Provide the [X, Y] coordinate of the cell's center where the given text is located.  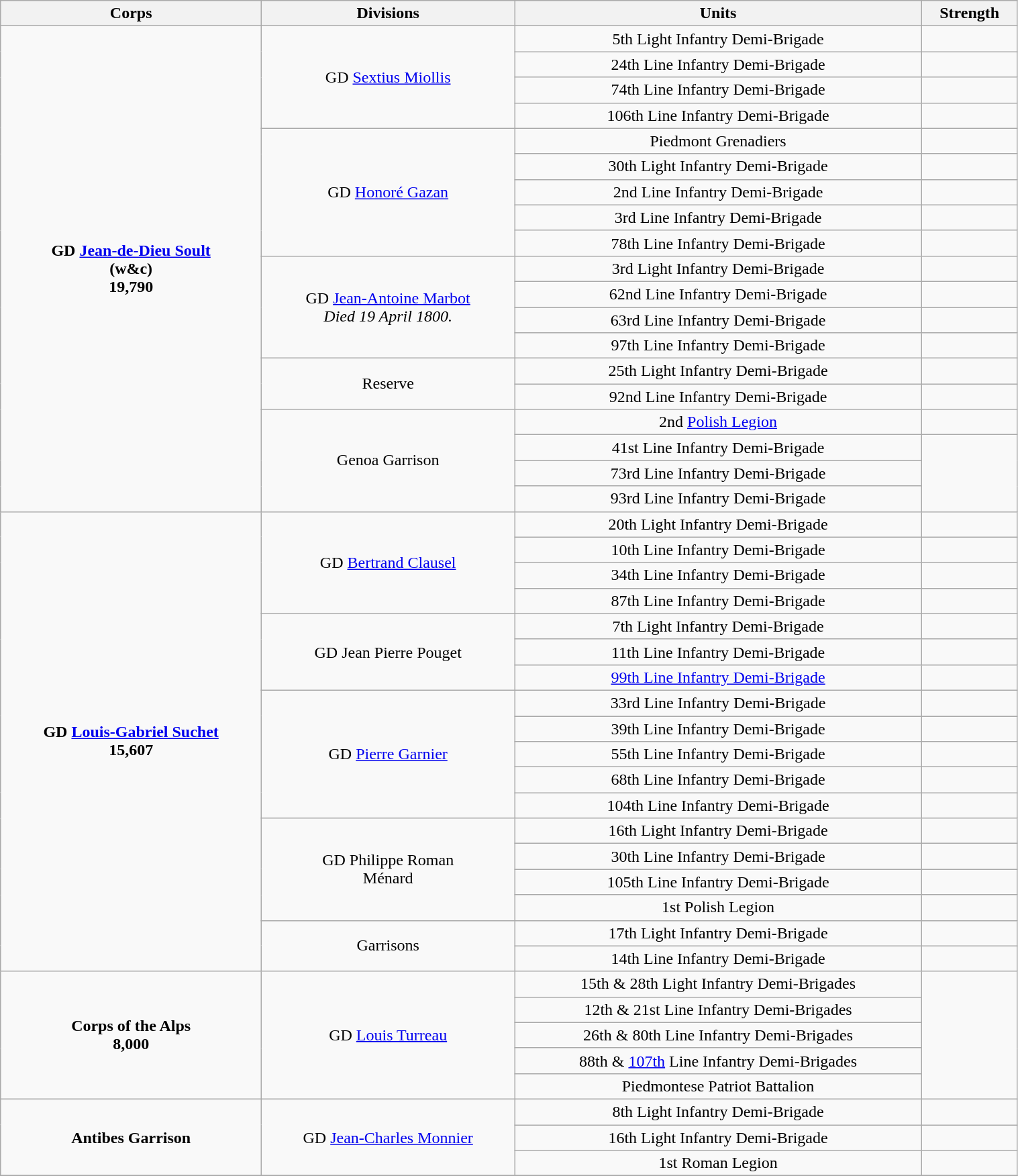
25th Light Infantry Demi-Brigade [718, 371]
3rd Light Infantry Demi-Brigade [718, 268]
15th & 28th Light Infantry Demi-Brigades [718, 984]
GD Jean Pierre Pouget [388, 652]
39th Line Infantry Demi-Brigade [718, 728]
63rd Line Infantry Demi-Brigade [718, 320]
97th Line Infantry Demi-Brigade [718, 346]
Units [718, 13]
1st Roman Legion [718, 1163]
GD Pierre Garnier [388, 754]
5th Light Infantry Demi-Brigade [718, 39]
26th & 80th Line Infantry Demi-Brigades [718, 1035]
Corps [132, 13]
2nd Polish Legion [718, 422]
73rd Line Infantry Demi-Brigade [718, 473]
104th Line Infantry Demi-Brigade [718, 805]
Corps of the Alps8,000 [132, 1035]
Reserve [388, 384]
88th & 107th Line Infantry Demi-Brigades [718, 1061]
68th Line Infantry Demi-Brigade [718, 780]
8th Light Infantry Demi-Brigade [718, 1112]
7th Light Infantry Demi-Brigade [718, 626]
GD Jean-Charles Monnier [388, 1137]
Strength [969, 13]
106th Line Infantry Demi-Brigade [718, 115]
34th Line Infantry Demi-Brigade [718, 575]
99th Line Infantry Demi-Brigade [718, 677]
GD Jean-Antoine MarbotDied 19 April 1800. [388, 307]
10th Line Infantry Demi-Brigade [718, 550]
24th Line Infantry Demi-Brigade [718, 64]
41st Line Infantry Demi-Brigade [718, 448]
30th Line Infantry Demi-Brigade [718, 856]
Piedmontese Patriot Battalion [718, 1086]
33rd Line Infantry Demi-Brigade [718, 703]
11th Line Infantry Demi-Brigade [718, 652]
Garrisons [388, 946]
14th Line Infantry Demi-Brigade [718, 959]
Piedmont Grenadiers [718, 141]
Antibes Garrison [132, 1137]
GD Louis Turreau [388, 1035]
GD Bertrand Clausel [388, 562]
2nd Line Infantry Demi-Brigade [718, 192]
12th & 21st Line Infantry Demi-Brigades [718, 1010]
GD Sextius Miollis [388, 77]
17th Light Infantry Demi-Brigade [718, 933]
55th Line Infantry Demi-Brigade [718, 754]
30th Light Infantry Demi-Brigade [718, 166]
GD Philippe RomanMénard [388, 869]
93rd Line Infantry Demi-Brigade [718, 499]
Divisions [388, 13]
87th Line Infantry Demi-Brigade [718, 601]
GD Louis-Gabriel Suchet15,607 [132, 741]
92nd Line Infantry Demi-Brigade [718, 397]
1st Polish Legion [718, 908]
74th Line Infantry Demi-Brigade [718, 90]
105th Line Infantry Demi-Brigade [718, 882]
78th Line Infantry Demi-Brigade [718, 243]
3rd Line Infantry Demi-Brigade [718, 217]
Genoa Garrison [388, 460]
GD Honoré Gazan [388, 192]
GD Jean-de-Dieu Soult(w&c)19,790 [132, 268]
20th Light Infantry Demi-Brigade [718, 524]
62nd Line Infantry Demi-Brigade [718, 294]
